Provide the (x, y) coordinate of the cell's center where the given text is located.  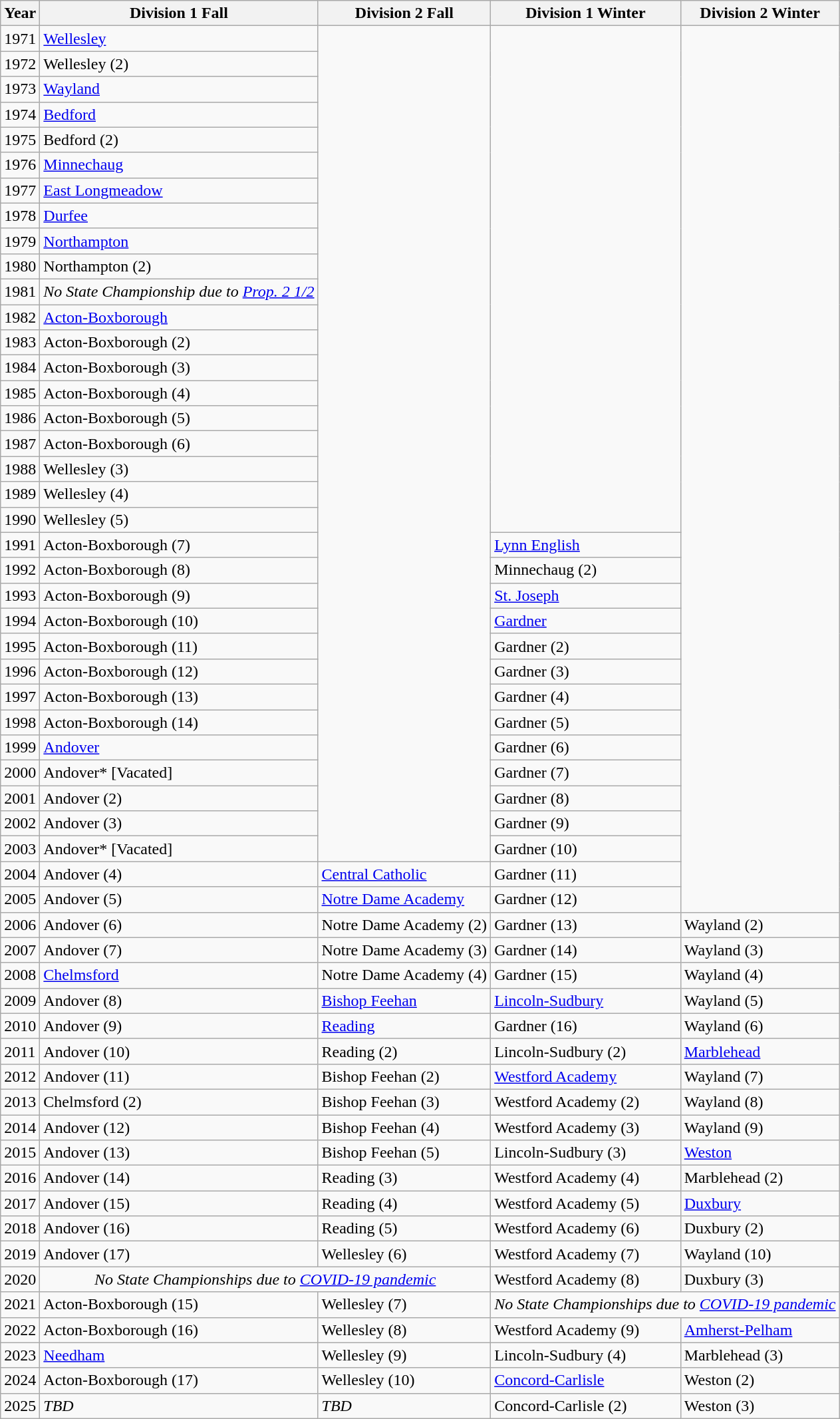
Andover (7) (179, 950)
Bedford (2) (179, 140)
Weston (760, 1153)
1999 (20, 748)
Acton-Boxborough (5) (179, 418)
Andover (17) (179, 1254)
2010 (20, 1026)
Reading (3) (404, 1178)
2001 (20, 798)
2008 (20, 975)
2022 (20, 1330)
Westford Academy (8) (586, 1279)
Division 1 Fall (179, 13)
1971 (20, 39)
Acton-Boxborough (10) (179, 621)
Wellesley (9) (404, 1355)
1972 (20, 64)
Gardner (15) (586, 975)
1980 (20, 266)
Andover (13) (179, 1153)
Northampton (2) (179, 266)
1987 (20, 444)
Andover (8) (179, 1001)
1978 (20, 216)
Acton-Boxborough (7) (179, 545)
2011 (20, 1051)
Division 1 Winter (586, 13)
Acton-Boxborough (14) (179, 722)
Acton-Boxborough (179, 317)
Gardner (11) (586, 874)
Wayland (10) (760, 1254)
Acton-Boxborough (13) (179, 697)
1990 (20, 520)
1998 (20, 722)
2012 (20, 1076)
1992 (20, 570)
Reading (404, 1026)
Reading (2) (404, 1051)
Lincoln-Sudbury (2) (586, 1051)
Lynn English (586, 545)
1986 (20, 418)
Wellesley (7) (404, 1305)
1989 (20, 494)
1982 (20, 317)
Division 2 Winter (760, 13)
1984 (20, 368)
Central Catholic (404, 874)
Andover (11) (179, 1076)
Weston (2) (760, 1380)
Minnechaug (179, 165)
Lincoln-Sudbury (4) (586, 1355)
Gardner (5) (586, 722)
2019 (20, 1254)
Bedford (179, 114)
Wayland (3) (760, 950)
Gardner (586, 621)
Andover (2) (179, 798)
Gardner (13) (586, 925)
1993 (20, 595)
1994 (20, 621)
Westford Academy (3) (586, 1128)
Notre Dame Academy (2) (404, 925)
Weston (3) (760, 1406)
Gardner (12) (586, 899)
East Longmeadow (179, 190)
Northampton (179, 241)
Marblehead (2) (760, 1178)
Wayland (7) (760, 1076)
Acton-Boxborough (12) (179, 671)
Andover (9) (179, 1026)
2020 (20, 1279)
1985 (20, 393)
Lincoln-Sudbury (586, 1001)
Acton-Boxborough (9) (179, 595)
1983 (20, 343)
Reading (5) (404, 1229)
Bishop Feehan (5) (404, 1153)
Gardner (9) (586, 824)
Needham (179, 1355)
Concord-Carlisle (2) (586, 1406)
Bishop Feehan (404, 1001)
Wayland (179, 89)
Andover (6) (179, 925)
Minnechaug (2) (586, 570)
Year (20, 13)
2007 (20, 950)
Andover (10) (179, 1051)
1977 (20, 190)
Acton-Boxborough (3) (179, 368)
1975 (20, 140)
Notre Dame Academy (4) (404, 975)
Andover (179, 748)
2017 (20, 1203)
1976 (20, 165)
Westford Academy (7) (586, 1254)
2025 (20, 1406)
Acton-Boxborough (8) (179, 570)
Bishop Feehan (4) (404, 1128)
Wayland (6) (760, 1026)
Acton-Boxborough (6) (179, 444)
Acton-Boxborough (16) (179, 1330)
Acton-Boxborough (11) (179, 646)
Division 2 Fall (404, 13)
Wellesley (4) (179, 494)
2006 (20, 925)
Bishop Feehan (3) (404, 1102)
Wayland (5) (760, 1001)
Bishop Feehan (2) (404, 1076)
Duxbury (760, 1203)
Gardner (16) (586, 1026)
2009 (20, 1001)
Andover (5) (179, 899)
2014 (20, 1128)
Wayland (2) (760, 925)
Acton-Boxborough (4) (179, 393)
1981 (20, 291)
1988 (20, 469)
2021 (20, 1305)
1974 (20, 114)
Acton-Boxborough (2) (179, 343)
Wellesley (5) (179, 520)
Westford Academy (4) (586, 1178)
Notre Dame Academy (3) (404, 950)
Andover (15) (179, 1203)
Westford Academy (586, 1076)
Gardner (7) (586, 773)
Durfee (179, 216)
Marblehead (760, 1051)
1973 (20, 89)
Chelmsford (179, 975)
Andover (12) (179, 1128)
Chelmsford (2) (179, 1102)
Wellesley (10) (404, 1380)
Wellesley (6) (404, 1254)
St. Joseph (586, 595)
1991 (20, 545)
Acton-Boxborough (15) (179, 1305)
Lincoln-Sudbury (3) (586, 1153)
2000 (20, 773)
Wellesley (2) (179, 64)
1996 (20, 671)
1995 (20, 646)
Reading (4) (404, 1203)
Wayland (8) (760, 1102)
2004 (20, 874)
Amherst-Pelham (760, 1330)
No State Championship due to Prop. 2 1/2 (179, 291)
Gardner (10) (586, 849)
Wellesley (8) (404, 1330)
2018 (20, 1229)
Wayland (9) (760, 1128)
2005 (20, 899)
Wellesley (179, 39)
2015 (20, 1153)
2003 (20, 849)
Wayland (4) (760, 975)
Andover (3) (179, 824)
Andover (14) (179, 1178)
2013 (20, 1102)
2023 (20, 1355)
Gardner (3) (586, 671)
1979 (20, 241)
Westford Academy (6) (586, 1229)
Andover (4) (179, 874)
Acton-Boxborough (17) (179, 1380)
Gardner (8) (586, 798)
Notre Dame Academy (404, 899)
Andover (16) (179, 1229)
Gardner (6) (586, 748)
2002 (20, 824)
Duxbury (2) (760, 1229)
Duxbury (3) (760, 1279)
2024 (20, 1380)
Gardner (4) (586, 697)
Concord-Carlisle (586, 1380)
Gardner (14) (586, 950)
Westford Academy (5) (586, 1203)
Gardner (2) (586, 646)
1997 (20, 697)
Westford Academy (9) (586, 1330)
Marblehead (3) (760, 1355)
Westford Academy (2) (586, 1102)
2016 (20, 1178)
Wellesley (3) (179, 469)
